Pinpoint the cell where the given text exists, returning its (x, y) midpoint coordinate. 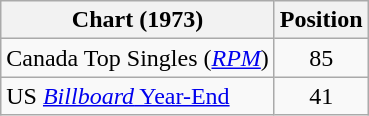
US Billboard Year-End (138, 96)
Position (321, 20)
41 (321, 96)
Chart (1973) (138, 20)
Canada Top Singles (RPM) (138, 58)
85 (321, 58)
